Identify which cell holds the provided text, then report its (X, Y) central coordinate. 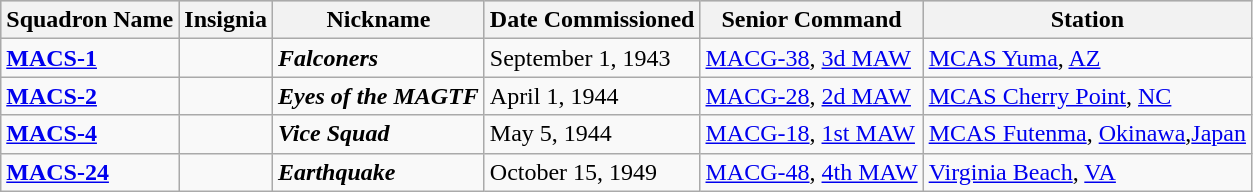
MCAS Yuma, AZ (1087, 58)
MACG-48, 4th MAW (812, 172)
MCAS Cherry Point, NC (1087, 96)
MACS-4 (90, 134)
MACS-1 (90, 58)
October 15, 1949 (592, 172)
MACG-18, 1st MAW (812, 134)
Virginia Beach, VA (1087, 172)
Insignia (226, 20)
MACS-24 (90, 172)
Senior Command (812, 20)
MCAS Futenma, Okinawa,Japan (1087, 134)
MACG-38, 3d MAW (812, 58)
Vice Squad (379, 134)
Nickname (379, 20)
Earthquake (379, 172)
Squadron Name (90, 20)
Eyes of the MAGTF (379, 96)
April 1, 1944 (592, 96)
Station (1087, 20)
Date Commissioned (592, 20)
MACS-2 (90, 96)
MACG-28, 2d MAW (812, 96)
Falconers (379, 58)
September 1, 1943 (592, 58)
May 5, 1944 (592, 134)
